Scan for the cell matching the given text and deliver its (x, y) coordinate at center. 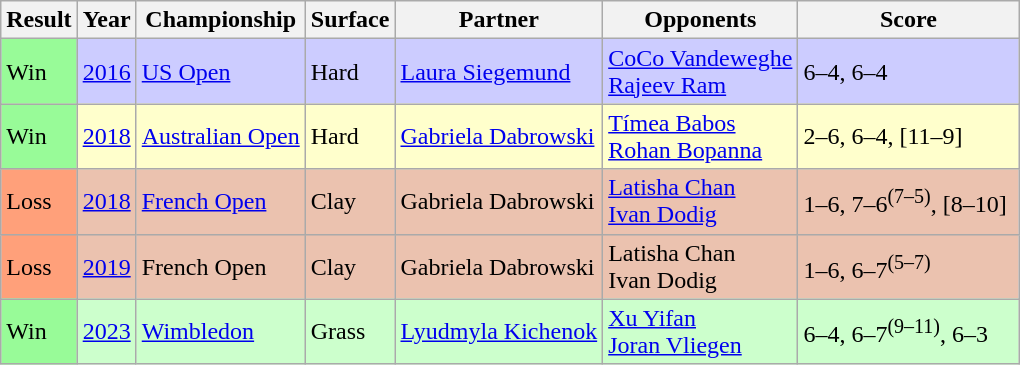
US Open (220, 72)
2016 (106, 72)
Tímea Babos Rohan Bopanna (700, 136)
Lyudmyla Kichenok (499, 332)
1–6, 6–7(5–7) (908, 266)
2019 (106, 266)
Score (908, 20)
2–6, 6–4, [11–9] (908, 136)
Championship (220, 20)
Opponents (700, 20)
Partner (499, 20)
6–4, 6–7(9–11), 6–3 (908, 332)
Grass (350, 332)
Surface (350, 20)
CoCo Vandeweghe Rajeev Ram (700, 72)
Australian Open (220, 136)
Result (39, 20)
2023 (106, 332)
Laura Siegemund (499, 72)
Xu Yifan Joran Vliegen (700, 332)
Wimbledon (220, 332)
1–6, 7–6(7–5), [8–10] (908, 202)
Year (106, 20)
6–4, 6–4 (908, 72)
